Capture the cell that displays the provided text and extract its (x, y) central coordinate. 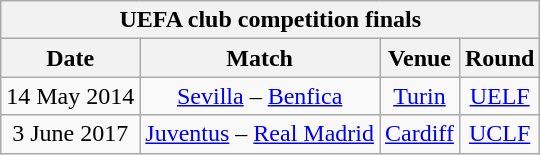
UELF (499, 96)
UEFA club competition finals (270, 20)
14 May 2014 (70, 96)
UCLF (499, 134)
Date (70, 58)
Round (499, 58)
Juventus – Real Madrid (260, 134)
Match (260, 58)
3 June 2017 (70, 134)
Sevilla – Benfica (260, 96)
Cardiff (420, 134)
Venue (420, 58)
Turin (420, 96)
